Determine the [X, Y] coordinate at the center of the cell enclosing the given text.  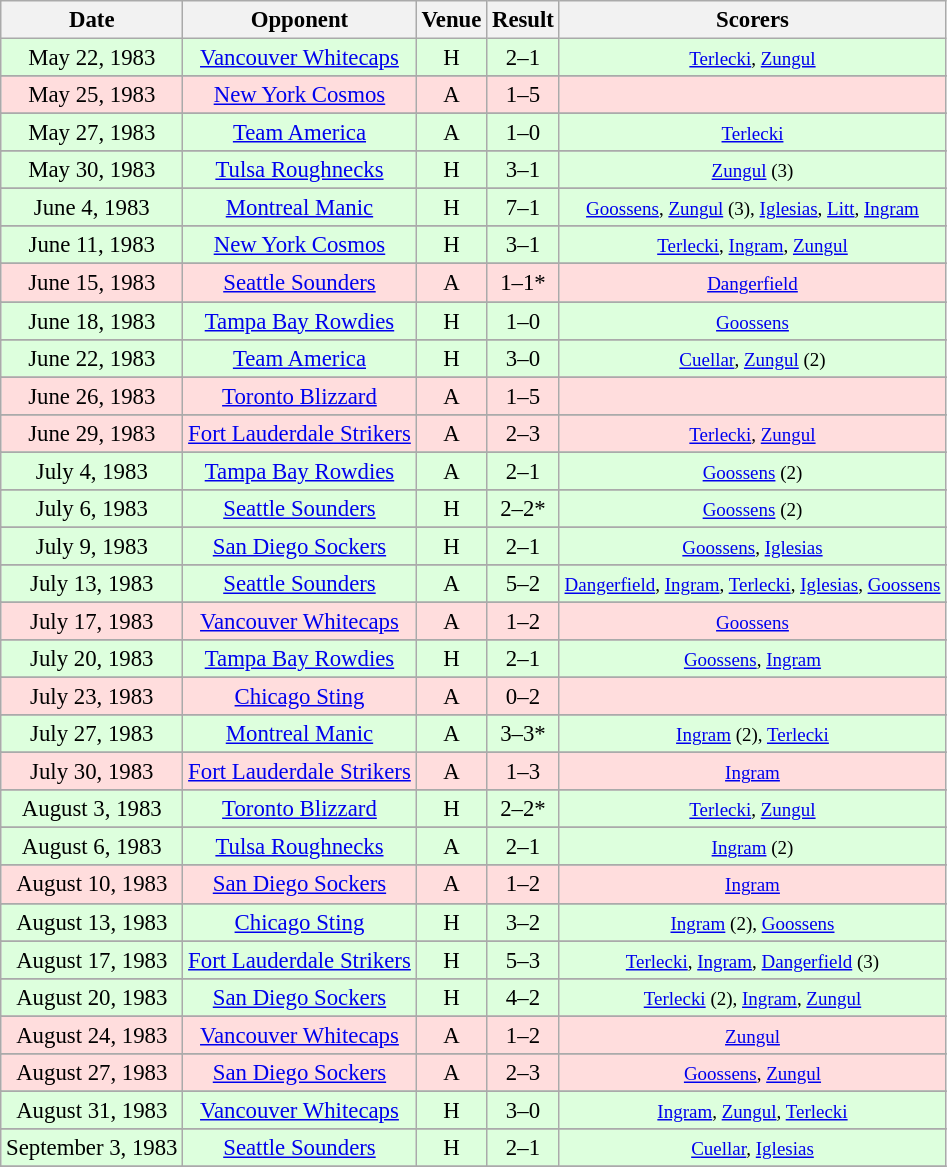
July 13, 1983 [92, 584]
August 20, 1983 [92, 997]
Goossens, Zungul (3), Iglesias, Litt, Ingram [752, 208]
4–2 [524, 997]
Cuellar, Zungul (2) [752, 358]
Goossens, Ingram [752, 659]
Terlecki [752, 133]
5–3 [524, 960]
July 23, 1983 [92, 697]
June 4, 1983 [92, 208]
3–2 [524, 922]
1–1* [524, 283]
July 20, 1983 [92, 659]
July 6, 1983 [92, 509]
August 31, 1983 [92, 1110]
June 15, 1983 [92, 283]
August 13, 1983 [92, 922]
3–3* [524, 734]
Opponent [300, 20]
Cuellar, Iglesias [752, 1148]
July 30, 1983 [92, 772]
Terlecki (2), Ingram, Zungul [752, 997]
May 25, 1983 [92, 95]
May 27, 1983 [92, 133]
June 22, 1983 [92, 358]
August 17, 1983 [92, 960]
Ingram, Zungul, Terlecki [752, 1110]
Ingram (2) [752, 847]
7–1 [524, 208]
August 27, 1983 [92, 1073]
July 17, 1983 [92, 621]
August 6, 1983 [92, 847]
1–3 [524, 772]
May 30, 1983 [92, 170]
June 29, 1983 [92, 433]
Scorers [752, 20]
Dangerfield [752, 283]
0–2 [524, 697]
Ingram (2), Terlecki [752, 734]
June 11, 1983 [92, 245]
Ingram (2), Goossens [752, 922]
Goossens, Zungul [752, 1073]
Terlecki, Ingram, Dangerfield (3) [752, 960]
July 9, 1983 [92, 546]
Zungul (3) [752, 170]
July 4, 1983 [92, 471]
5–2 [524, 584]
August 3, 1983 [92, 809]
Venue [452, 20]
May 22, 1983 [92, 58]
September 3, 1983 [92, 1148]
Date [92, 20]
August 10, 1983 [92, 885]
August 24, 1983 [92, 1035]
Result [524, 20]
Terlecki, Ingram, Zungul [752, 245]
June 18, 1983 [92, 321]
July 27, 1983 [92, 734]
Zungul [752, 1035]
June 26, 1983 [92, 396]
Goossens, Iglesias [752, 546]
Dangerfield, Ingram, Terlecki, Iglesias, Goossens [752, 584]
